Determine the (X, Y) coordinate at the center of the cell enclosing the given text.  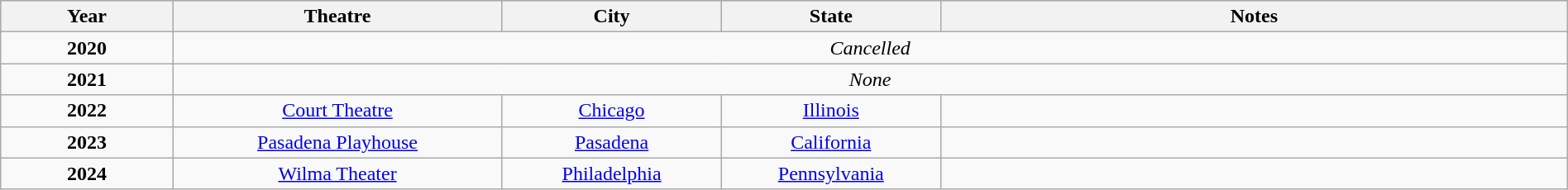
Court Theatre (337, 111)
Notes (1254, 17)
Chicago (612, 111)
2023 (87, 142)
Cancelled (870, 48)
2021 (87, 79)
Theatre (337, 17)
Pennsylvania (830, 173)
Year (87, 17)
Pasadena Playhouse (337, 142)
California (830, 142)
2024 (87, 173)
2022 (87, 111)
State (830, 17)
2020 (87, 48)
Illinois (830, 111)
None (870, 79)
City (612, 17)
Philadelphia (612, 173)
Pasadena (612, 142)
Wilma Theater (337, 173)
